Determine the [x, y] coordinate at the center of the cell enclosing the given text.  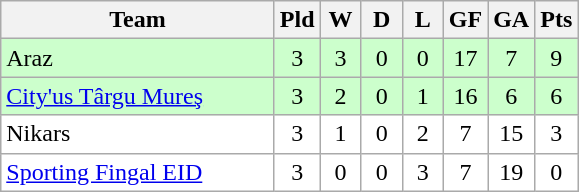
19 [512, 172]
Sporting Fingal EID [138, 172]
Pts [556, 20]
15 [512, 134]
9 [556, 58]
Team [138, 20]
17 [465, 58]
GF [465, 20]
Nikars [138, 134]
W [340, 20]
City'us Târgu Mureş [138, 96]
16 [465, 96]
L [422, 20]
Araz [138, 58]
D [382, 20]
Pld [297, 20]
GA [512, 20]
